Find where the given text appears and provide that cell's center as [x, y] coordinate. 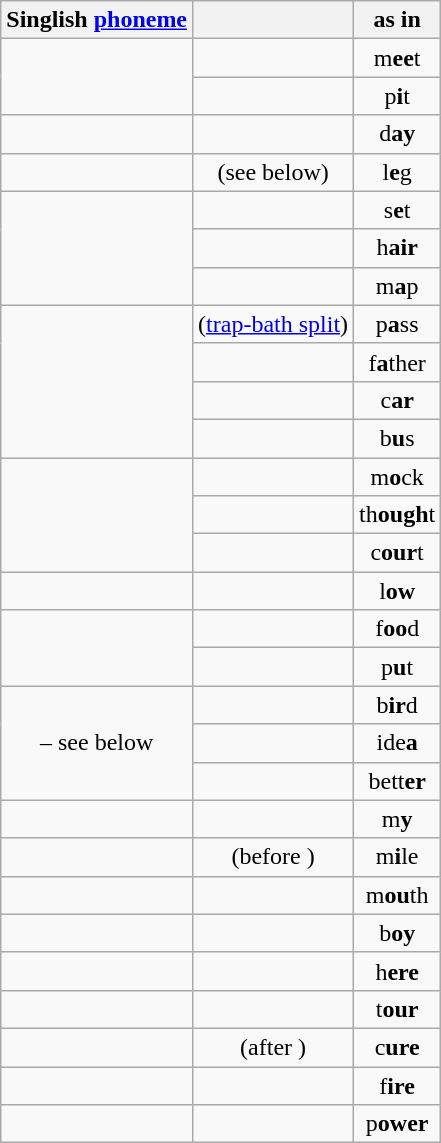
fire [398, 1085]
mouth [398, 895]
my [398, 819]
set [398, 210]
– see below [97, 743]
day [398, 134]
power [398, 1124]
as in [398, 20]
low [398, 591]
mock [398, 477]
court [398, 553]
hair [398, 248]
bus [398, 438]
here [398, 971]
cure [398, 1047]
(trap-bath split) [274, 324]
idea [398, 743]
put [398, 667]
tour [398, 1009]
father [398, 362]
(see below) [274, 172]
leg [398, 172]
mile [398, 857]
thought [398, 515]
(before ) [274, 857]
better [398, 781]
food [398, 629]
boy [398, 933]
map [398, 286]
meet [398, 58]
car [398, 400]
(after ) [274, 1047]
bird [398, 705]
pass [398, 324]
Singlish phoneme [97, 20]
pit [398, 96]
